Return the [X, Y] coordinate for the center point of the cell that contains the specified text.  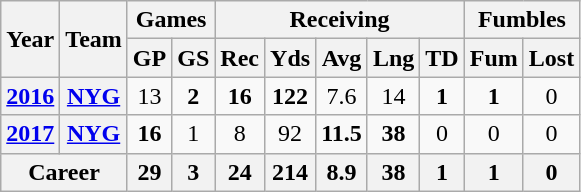
Team [94, 39]
Avg [342, 58]
13 [149, 96]
Games [170, 20]
GS [194, 58]
Rec [240, 58]
8 [240, 134]
Fum [494, 58]
3 [194, 172]
Lng [393, 58]
7.6 [342, 96]
Lost [551, 58]
GP [149, 58]
24 [240, 172]
2016 [30, 96]
Receiving [340, 20]
2 [194, 96]
8.9 [342, 172]
122 [290, 96]
Career [64, 172]
2017 [30, 134]
14 [393, 96]
Fumbles [522, 20]
TD [442, 58]
Year [30, 39]
11.5 [342, 134]
214 [290, 172]
29 [149, 172]
Yds [290, 58]
92 [290, 134]
